Identify which cell holds the provided text, then report its [X, Y] central coordinate. 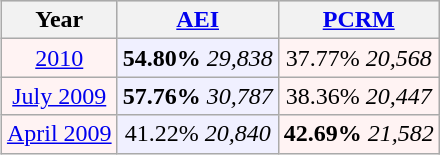
April 2009 [59, 134]
37.77% 20,568 [358, 58]
38.36% 20,447 [358, 96]
57.76% 30,787 [198, 96]
Year [59, 20]
2010 [59, 58]
41.22% 20,840 [198, 134]
July 2009 [59, 96]
PCRM [358, 20]
42.69% 21,582 [358, 134]
AEI [198, 20]
54.80% 29,838 [198, 58]
